From the cell containing the given text, extract its center point as (X, Y) coordinate. 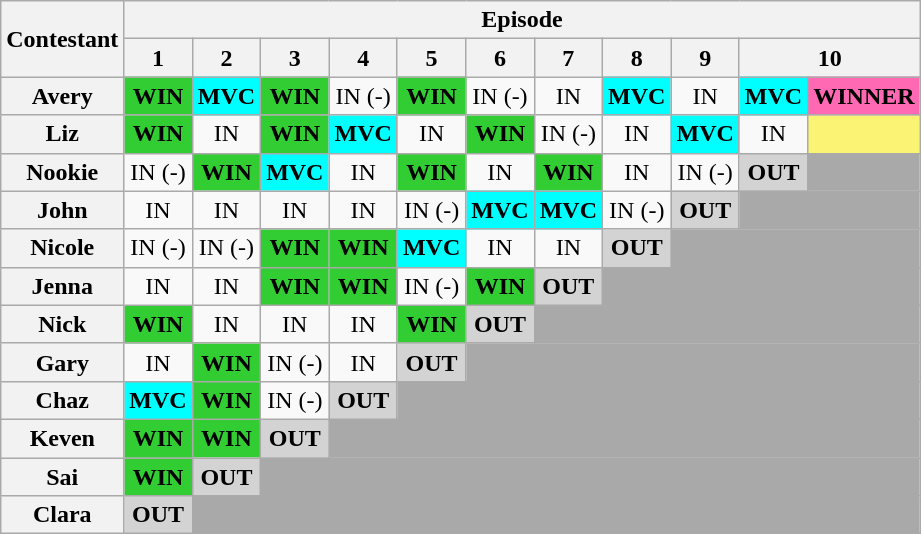
Clara (62, 515)
10 (830, 58)
Sai (62, 477)
Keven (62, 438)
WINNER (864, 96)
7 (568, 58)
Chaz (62, 400)
Nookie (62, 172)
4 (363, 58)
John (62, 210)
Nicole (62, 248)
Avery (62, 96)
1 (158, 58)
Liz (62, 134)
8 (637, 58)
9 (705, 58)
Jenna (62, 286)
Nick (62, 324)
Episode (522, 20)
6 (500, 58)
2 (226, 58)
Gary (62, 362)
Contestant (62, 39)
5 (431, 58)
3 (295, 58)
